Search for the cell housing the specified text and yield its [x, y] center coordinate. 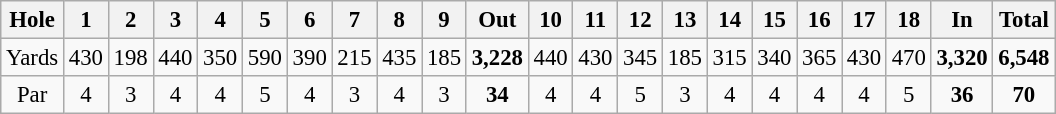
Par [32, 95]
1 [86, 20]
198 [130, 58]
470 [908, 58]
340 [774, 58]
3,228 [497, 58]
18 [908, 20]
7 [354, 20]
12 [640, 20]
8 [400, 20]
215 [354, 58]
36 [962, 95]
34 [497, 95]
16 [820, 20]
350 [220, 58]
11 [596, 20]
17 [864, 20]
10 [550, 20]
6 [310, 20]
6,548 [1024, 58]
345 [640, 58]
Total [1024, 20]
Hole [32, 20]
390 [310, 58]
In [962, 20]
14 [730, 20]
Out [497, 20]
2 [130, 20]
9 [444, 20]
315 [730, 58]
590 [266, 58]
3,320 [962, 58]
15 [774, 20]
13 [686, 20]
70 [1024, 95]
Yards [32, 58]
365 [820, 58]
435 [400, 58]
